Return the (x, y) coordinate for the center point of the cell that contains the specified text.  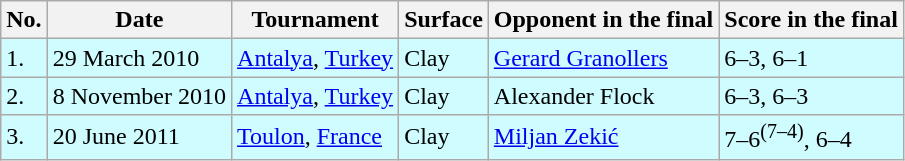
7–6(7–4), 6–4 (812, 138)
Date (139, 20)
Opponent in the final (603, 20)
Tournament (316, 20)
8 November 2010 (139, 96)
No. (24, 20)
6–3, 6–3 (812, 96)
Score in the final (812, 20)
Miljan Zekić (603, 138)
Gerard Granollers (603, 58)
Surface (444, 20)
20 June 2011 (139, 138)
29 March 2010 (139, 58)
2. (24, 96)
Toulon, France (316, 138)
Alexander Flock (603, 96)
6–3, 6–1 (812, 58)
3. (24, 138)
1. (24, 58)
